Locate the cell with the specified text and output its (x, y) center coordinate. 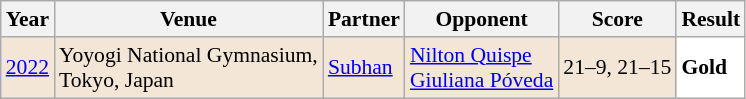
2022 (28, 68)
Opponent (482, 19)
Score (617, 19)
Subhan (364, 68)
21–9, 21–15 (617, 68)
Result (710, 19)
Venue (188, 19)
Year (28, 19)
Nilton Quispe Giuliana Póveda (482, 68)
Yoyogi National Gymnasium,Tokyo, Japan (188, 68)
Gold (710, 68)
Partner (364, 19)
